Extract the [X, Y] coordinate from the center of the cell holding the provided text.  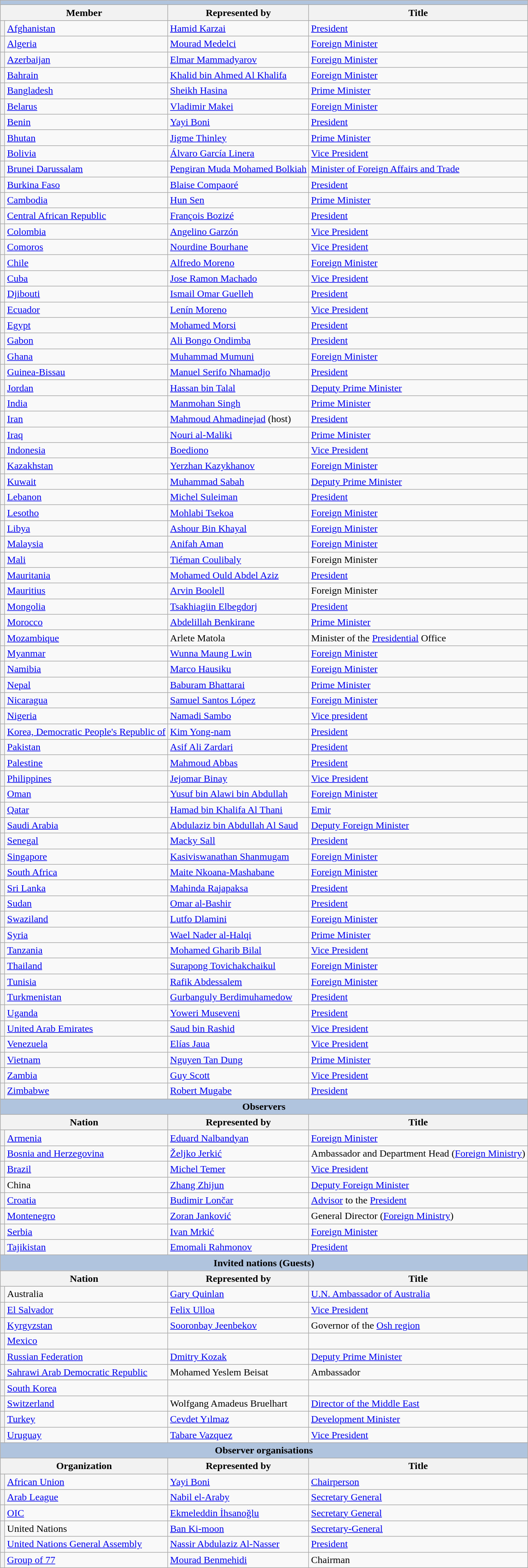
Kazakhstan [86, 466]
Minister of the Presidential Office [418, 638]
Vice president [418, 716]
Gurbanguly Berdimuhamedow [238, 997]
Member [84, 13]
Mahmoud Abbas [238, 763]
Vladimir Makei [238, 106]
Tiéman Coulibaly [238, 560]
African Union [86, 1482]
Mourad Benmehidi [238, 1560]
Zoran Janković [238, 1216]
Ambassador and Department Head (Foreign Ministry) [418, 1153]
Hamad bin Khalifa Al Thani [238, 810]
Bosnia and Herzegovina [86, 1153]
Morocco [86, 622]
Tunisia [86, 982]
Saudi Arabia [86, 825]
Mongolia [86, 606]
Bangladesh [86, 91]
Nguyen Tan Dung [238, 1060]
Central African Republic [86, 216]
Angelino Garzón [238, 232]
Ecuador [86, 310]
Chile [86, 263]
Pakistan [86, 747]
Mauritius [86, 591]
Thailand [86, 966]
Belarus [86, 106]
Željko Jerkić [238, 1153]
Sheikh Hasina [238, 91]
Bhutan [86, 138]
Minister of Foreign Affairs and Trade [418, 169]
General Director (Foreign Ministry) [418, 1216]
Mali [86, 560]
Algeria [86, 44]
Felix Ulloa [238, 1310]
Blaise Compaoré [238, 184]
Libya [86, 528]
Ghana [86, 356]
Namibia [86, 669]
Nourdine Bourhane [238, 247]
Jordan [86, 388]
Muhammad Mumuni [238, 356]
Ekmeleddin İhsanoğlu [238, 1513]
Cambodia [86, 200]
Kuwait [86, 482]
U.N. Ambassador of Australia [418, 1294]
Manuel Serifo Nhamadjo [238, 372]
OIC [86, 1513]
Tabare Vazquez [238, 1435]
Emomali Rahmonov [238, 1247]
Switzerland [86, 1403]
Anifah Aman [238, 544]
United Nations General Assembly [86, 1544]
Mohlabi Tsekoa [238, 513]
Singapore [86, 856]
Advisor to the President [418, 1201]
Maite Nkoana-Mashabane [238, 872]
Senegal [86, 841]
Organization [84, 1466]
Sooronbay Jeenbekov [238, 1325]
Manmohan Singh [238, 403]
Ismail Omar Guelleh [238, 294]
Zhang Zhijun [238, 1185]
Kasiviswanathan Shanmugam [238, 856]
Mohamed Ould Abdel Aziz [238, 575]
Gary Quinlan [238, 1294]
Ashour Bin Khayal [238, 528]
François Bozizé [238, 216]
Comoros [86, 247]
Iraq [86, 435]
Governor of the Osh region [418, 1325]
Nigeria [86, 716]
Tajikistan [86, 1247]
Jejomar Binay [238, 778]
Vietnam [86, 1060]
Mohamed Gharib Bilal [238, 950]
Wolfgang Amadeus Bruelhart [238, 1403]
Ivan Mrkić [238, 1232]
Yoweri Museveni [238, 1013]
Nepal [86, 684]
Michel Suleiman [238, 497]
Zambia [86, 1075]
Lesotho [86, 513]
Nabil el-Araby [238, 1497]
Jigme Thinley [238, 138]
Lebanon [86, 497]
United Arab Emirates [86, 1028]
Sudan [86, 903]
Djibouti [86, 294]
Hassan bin Talal [238, 388]
Secretary-General [418, 1529]
Surapong Tovichakchaikul [238, 966]
Development Minister [418, 1419]
Syria [86, 935]
Egypt [86, 325]
South Korea [86, 1388]
Arlete Matola [238, 638]
Benin [86, 122]
Observer organisations [264, 1451]
Yusuf bin Alawi bin Abdullah [238, 794]
Russian Federation [86, 1357]
China [86, 1185]
Tsakhiagiin Elbegdorj [238, 606]
Malaysia [86, 544]
Hun Sen [238, 200]
Kyrgyzstan [86, 1325]
Samuel Santos López [238, 700]
Montenegro [86, 1216]
Group of 77 [86, 1560]
Serbia [86, 1232]
Lutfo Dlamini [238, 919]
Myanmar [86, 653]
Cuba [86, 278]
Guy Scott [238, 1075]
Invited nations (Guests) [264, 1263]
Bahrain [86, 75]
Nassir Abdulaziz Al-Nasser [238, 1544]
Uganda [86, 1013]
Abdulaziz bin Abdullah Al Saud [238, 825]
Qatar [86, 810]
Burkina Faso [86, 184]
Baburam Bhattarai [238, 684]
Oman [86, 794]
Rafik Abdessalem [238, 982]
Mohamed Yeslem Beisat [238, 1372]
Korea, Democratic People's Republic of [86, 732]
Dmitry Kozak [238, 1357]
Sri Lanka [86, 888]
Tanzania [86, 950]
Arab League [86, 1497]
Asif Ali Zardari [238, 747]
Swaziland [86, 919]
Croatia [86, 1201]
Guinea-Bissau [86, 372]
Ali Bongo Ondimba [238, 341]
Brazil [86, 1169]
Nicaragua [86, 700]
Yerzhan Kazykhanov [238, 466]
Mahinda Rajapaksa [238, 888]
Venezuela [86, 1044]
Bolivia [86, 153]
Elías Jaua [238, 1044]
Boediono [238, 450]
Lenín Moreno [238, 310]
Wunna Maung Lwin [238, 653]
Álvaro García Linera [238, 153]
Hamid Karzai [238, 28]
Kim Yong-nam [238, 732]
Arvin Boolell [238, 591]
Australia [86, 1294]
Ban Ki-moon [238, 1529]
Wael Nader al-Halqi [238, 935]
Nouri al-Maliki [238, 435]
United Nations [86, 1529]
Chairman [418, 1560]
South Africa [86, 872]
Azerbaijan [86, 60]
Budimir Lončar [238, 1201]
Eduard Nalbandyan [238, 1138]
Mexico [86, 1341]
Omar al-Bashir [238, 903]
Robert Mugabe [238, 1091]
Elmar Mammadyarov [238, 60]
Khalid bin Ahmed Al Khalifa [238, 75]
Alfredo Moreno [238, 263]
Uruguay [86, 1435]
Iran [86, 419]
Mourad Medelci [238, 44]
Michel Temer [238, 1169]
Pengiran Muda Mohamed Bolkiah [238, 169]
Abdelillah Benkirane [238, 622]
Marco Hausiku [238, 669]
Zimbabwe [86, 1091]
Muhammad Sabah [238, 482]
Brunei Darussalam [86, 169]
Chairperson [418, 1482]
Gabon [86, 341]
Ambassador [418, 1372]
Armenia [86, 1138]
Jose Ramon Machado [238, 278]
Mohamed Morsi [238, 325]
Namadi Sambo [238, 716]
Turkmenistan [86, 997]
Mauritania [86, 575]
El Salvador [86, 1310]
India [86, 403]
Turkey [86, 1419]
Afghanistan [86, 28]
Mozambique [86, 638]
Mahmoud Ahmadinejad (host) [238, 419]
Director of the Middle East [418, 1403]
Sahrawi Arab Democratic Republic [86, 1372]
Indonesia [86, 450]
Cevdet Yılmaz [238, 1419]
Saud bin Rashid [238, 1028]
Palestine [86, 763]
Macky Sall [238, 841]
Philippines [86, 778]
Observers [264, 1107]
Emir [418, 810]
Colombia [86, 232]
